From the cell containing the given text, extract its center point as (X, Y) coordinate. 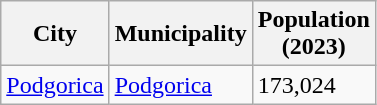
Population(2023) (314, 34)
173,024 (314, 85)
City (55, 34)
Municipality (180, 34)
